From the cell containing the given text, extract its center point as (x, y) coordinate. 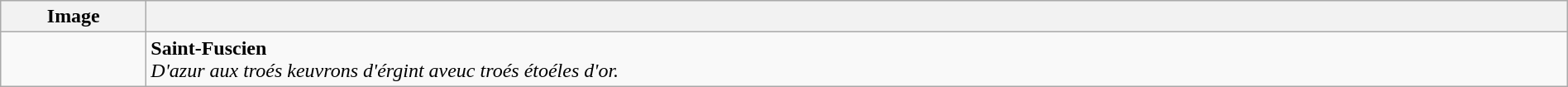
Saint-FuscienD'azur aux troés keuvrons d'érgint aveuc troés étoéles d'or. (857, 60)
Image (74, 17)
